Return the (x, y) coordinate for the center point of the cell that contains the specified text.  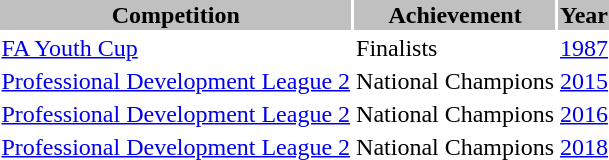
FA Youth Cup (176, 48)
Finalists (456, 48)
Achievement (456, 15)
Competition (176, 15)
